For the text-containing cell, return its midpoint in [x, y] coordinate format. 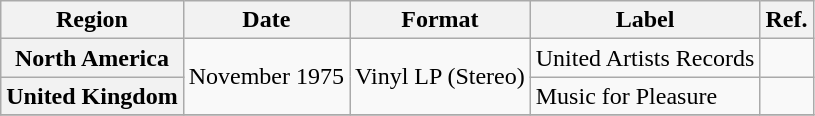
United Artists Records [645, 58]
November 1975 [266, 77]
Vinyl LP (Stereo) [440, 77]
United Kingdom [92, 96]
Label [645, 20]
North America [92, 58]
Region [92, 20]
Music for Pleasure [645, 96]
Format [440, 20]
Ref. [786, 20]
Date [266, 20]
